Pinpoint the cell where the given text exists, returning its [X, Y] midpoint coordinate. 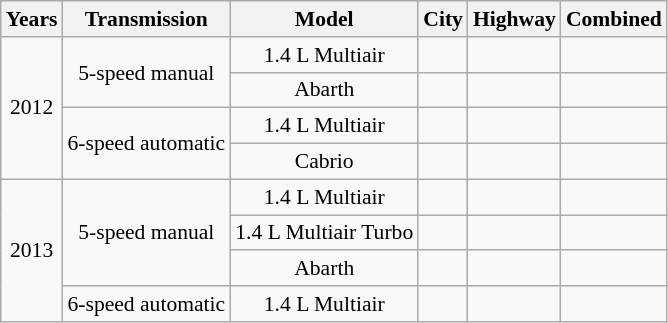
Model [324, 19]
Transmission [146, 19]
1.4 L Multiair Turbo [324, 233]
Years [32, 19]
Highway [514, 19]
Combined [614, 19]
2013 [32, 250]
Cabrio [324, 162]
City [443, 19]
2012 [32, 108]
